Pinpoint the cell where the given text exists, returning its (x, y) midpoint coordinate. 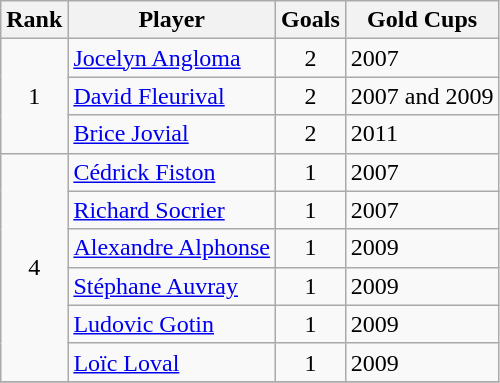
4 (34, 267)
Stéphane Auvray (172, 286)
2011 (422, 134)
David Fleurival (172, 96)
Ludovic Gotin (172, 324)
Richard Socrier (172, 210)
Cédrick Fiston (172, 172)
Rank (34, 20)
Gold Cups (422, 20)
Brice Jovial (172, 134)
Player (172, 20)
Loïc Loval (172, 362)
2007 and 2009 (422, 96)
Jocelyn Angloma (172, 58)
Alexandre Alphonse (172, 248)
Goals (311, 20)
